Pinpoint the cell where the given text exists, returning its [X, Y] midpoint coordinate. 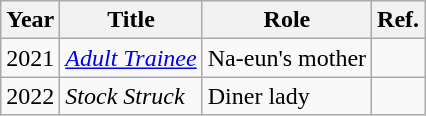
Stock Struck [131, 96]
Title [131, 20]
Year [30, 20]
Adult Trainee [131, 58]
Na-eun's mother [286, 58]
2021 [30, 58]
Ref. [398, 20]
Diner lady [286, 96]
2022 [30, 96]
Role [286, 20]
